From the cell containing the given text, extract its center point as [x, y] coordinate. 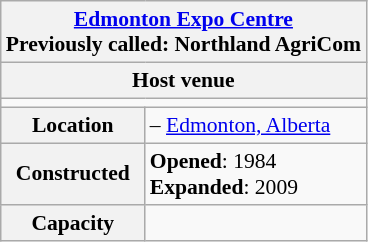
Location [73, 126]
Host venue [184, 80]
Capacity [73, 223]
Opened: 1984Expanded: 2009 [256, 174]
Constructed [73, 174]
Edmonton Expo CentrePreviously called: Northland AgriCom [184, 32]
– Edmonton, Alberta [256, 126]
